Scan for the cell matching the given text and deliver its (x, y) coordinate at center. 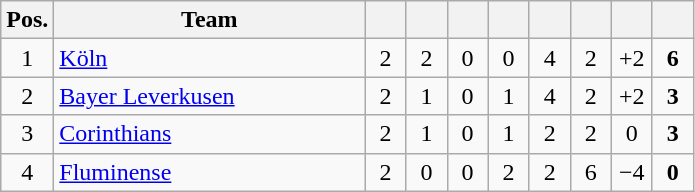
−4 (632, 172)
Pos. (28, 20)
Corinthians (210, 134)
Team (210, 20)
Bayer Leverkusen (210, 96)
Köln (210, 58)
Fluminense (210, 172)
